Locate the cell with the specified text and output its (x, y) center coordinate. 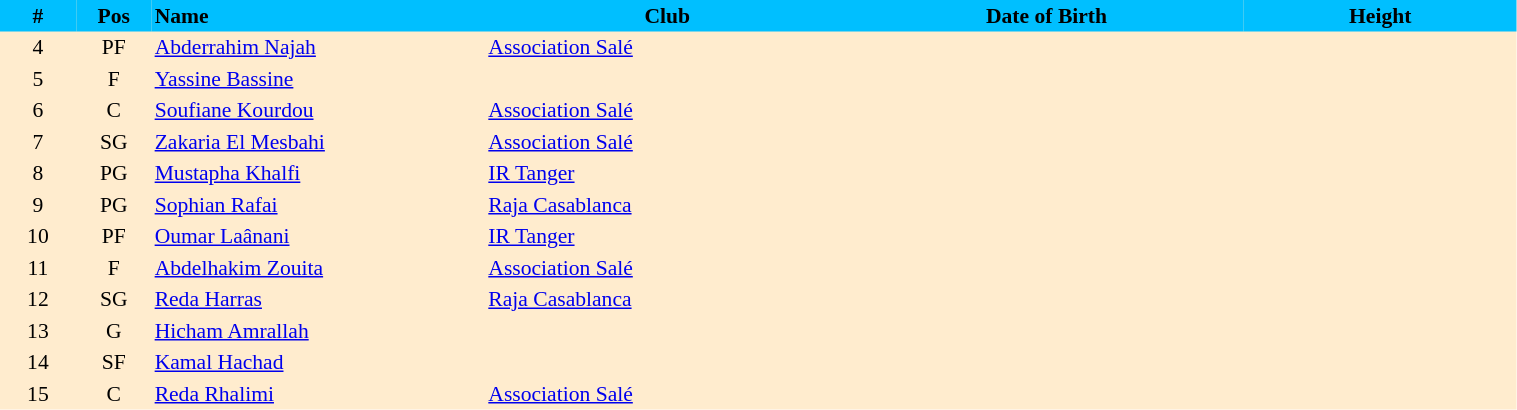
Yassine Bassine (319, 79)
Abderrahim Najah (319, 48)
Club (667, 16)
6 (38, 110)
Mustapha Khalfi (319, 174)
Height (1380, 16)
Pos (114, 16)
Sophian Rafai (319, 205)
G (114, 331)
Zakaria El Mesbahi (319, 142)
Date of Birth (1046, 16)
13 (38, 331)
4 (38, 48)
9 (38, 205)
12 (38, 300)
8 (38, 174)
Soufiane Kourdou (319, 110)
Reda Rhalimi (319, 394)
Oumar Laânani (319, 236)
5 (38, 79)
Hicham Amrallah (319, 331)
Abdelhakim Zouita (319, 268)
Kamal Hachad (319, 362)
SF (114, 362)
7 (38, 142)
10 (38, 236)
14 (38, 362)
11 (38, 268)
Name (319, 16)
# (38, 16)
Reda Harras (319, 300)
15 (38, 394)
